Search for the cell housing the specified text and yield its (X, Y) center coordinate. 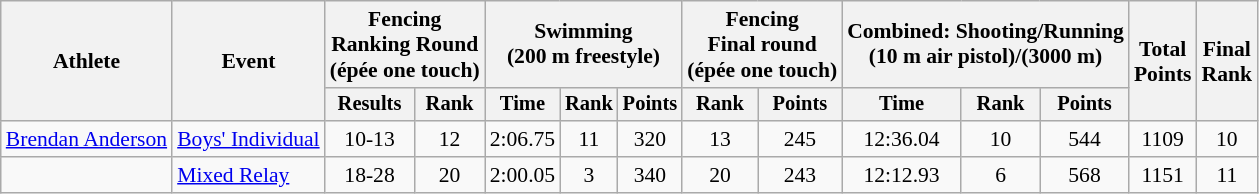
3 (589, 175)
12:36.04 (902, 139)
2:06.75 (522, 139)
18-28 (370, 175)
12 (449, 139)
10-13 (370, 139)
Mixed Relay (248, 175)
Event (248, 61)
TotalPoints (1163, 61)
1151 (1163, 175)
Results (370, 105)
544 (1084, 139)
320 (650, 139)
1109 (1163, 139)
Athlete (86, 61)
2:00.05 (522, 175)
FencingFinal round(épée one touch) (762, 44)
Swimming(200 m freestyle) (584, 44)
FencingRanking Round(épée one touch) (405, 44)
Combined: Shooting/Running(10 m air pistol)/(3000 m) (986, 44)
13 (720, 139)
245 (800, 139)
FinalRank (1228, 61)
Boys' Individual (248, 139)
243 (800, 175)
12:12.93 (902, 175)
6 (1000, 175)
340 (650, 175)
Brendan Anderson (86, 139)
568 (1084, 175)
